Scan for the cell matching the given text and deliver its (X, Y) coordinate at center. 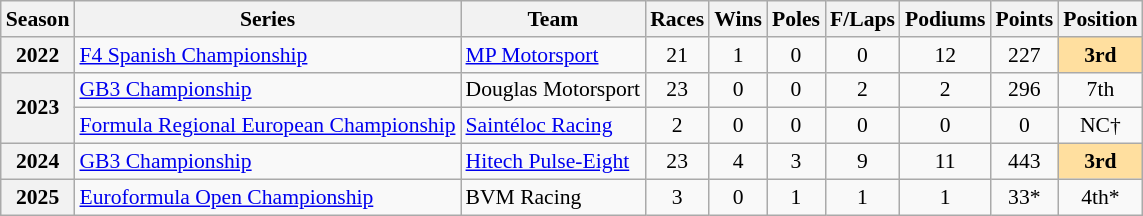
21 (677, 55)
12 (946, 55)
9 (862, 162)
443 (1024, 162)
MP Motorsport (552, 55)
Series (267, 19)
Euroformula Open Championship (267, 197)
Saintéloc Racing (552, 126)
Podiums (946, 19)
NC† (1100, 126)
Position (1100, 19)
Team (552, 19)
Points (1024, 19)
Douglas Motorsport (552, 90)
227 (1024, 55)
F4 Spanish Championship (267, 55)
Season (38, 19)
2023 (38, 108)
7th (1100, 90)
Poles (796, 19)
11 (946, 162)
Races (677, 19)
2024 (38, 162)
Wins (738, 19)
F/Laps (862, 19)
4 (738, 162)
4th* (1100, 197)
Hitech Pulse-Eight (552, 162)
2025 (38, 197)
296 (1024, 90)
2022 (38, 55)
BVM Racing (552, 197)
33* (1024, 197)
Formula Regional European Championship (267, 126)
